Locate the cell with the specified text and output its (x, y) center coordinate. 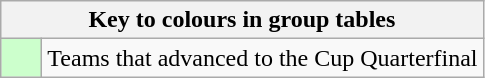
Teams that advanced to the Cup Quarterfinal (262, 58)
Key to colours in group tables (242, 20)
